Search for the cell housing the specified text and yield its (x, y) center coordinate. 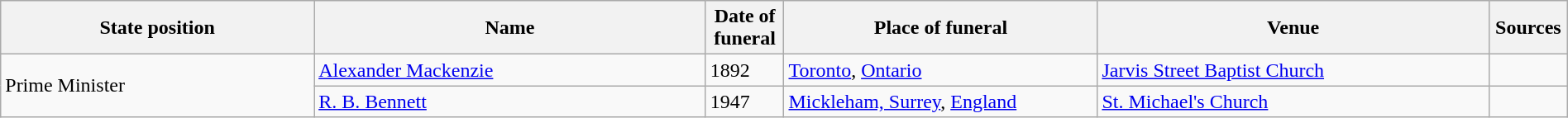
St. Michael's Church (1293, 101)
Sources (1528, 28)
Venue (1293, 28)
Toronto, Ontario (941, 70)
R. B. Bennett (510, 101)
Prime Minister (157, 86)
1947 (744, 101)
Place of funeral (941, 28)
1892 (744, 70)
Mickleham, Surrey, England (941, 101)
State position (157, 28)
Date of funeral (744, 28)
Alexander Mackenzie (510, 70)
Jarvis Street Baptist Church (1293, 70)
Name (510, 28)
